From the cell containing the given text, extract its center point as [x, y] coordinate. 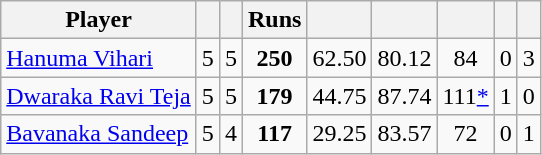
Dwaraka Ravi Teja [99, 96]
117 [274, 134]
Runs [274, 20]
44.75 [340, 96]
250 [274, 58]
Bavanaka Sandeep [99, 134]
4 [230, 134]
179 [274, 96]
29.25 [340, 134]
87.74 [404, 96]
80.12 [404, 58]
111* [466, 96]
Player [99, 20]
83.57 [404, 134]
Hanuma Vihari [99, 58]
3 [528, 58]
84 [466, 58]
62.50 [340, 58]
72 [466, 134]
